Extract the [X, Y] coordinate from the center of the cell holding the provided text.  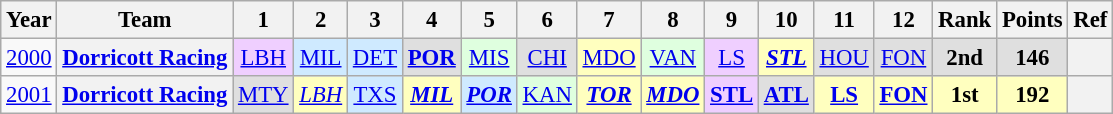
6 [547, 20]
Year [29, 20]
CHI [547, 58]
DET [374, 58]
2nd [965, 58]
Ref [1090, 20]
Team [145, 20]
3 [374, 20]
2001 [29, 95]
MTY [264, 95]
KAN [547, 95]
2 [321, 20]
HOU [844, 58]
9 [732, 20]
146 [1032, 58]
VAN [673, 58]
192 [1032, 95]
11 [844, 20]
1 [264, 20]
MIS [489, 58]
TOR [609, 95]
4 [432, 20]
1st [965, 95]
2000 [29, 58]
TXS [374, 95]
Rank [965, 20]
5 [489, 20]
8 [673, 20]
ATL [786, 95]
10 [786, 20]
7 [609, 20]
Points [1032, 20]
12 [904, 20]
